Detect which cell encompasses the target text, then output its [x, y] center coordinate. 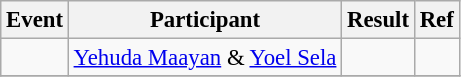
Participant [204, 20]
Ref [436, 20]
Yehuda Maayan & Yoel Sela [204, 58]
Result [378, 20]
Event [35, 20]
